Return (x, y) of the center of cell containing provided text 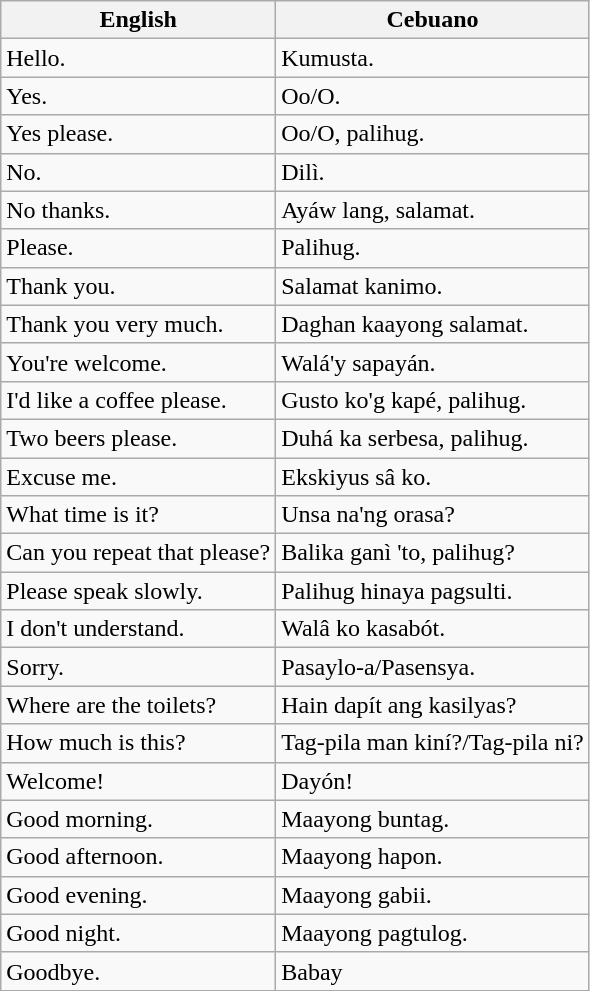
Hain dapít ang kasilyas? (433, 705)
Oo/O, palihug. (433, 134)
You're welcome. (138, 362)
Cebuano (433, 20)
English (138, 20)
Walâ ko kasabót. (433, 629)
Maayong buntag. (433, 819)
Ekskiyus sâ ko. (433, 477)
Tag-pila man kiní?/Tag-pila ni? (433, 743)
No thanks. (138, 210)
Oo/O. (433, 96)
Thank you very much. (138, 324)
Welcome! (138, 781)
Two beers please. (138, 438)
Please speak slowly. (138, 591)
Pasaylo-a/Pasensya. (433, 667)
Salamat kanimo. (433, 286)
Please. (138, 248)
Kumusta. (433, 58)
Good night. (138, 933)
No. (138, 172)
Maayong pagtulog. (433, 933)
Balika ganì 'to, palihug? (433, 553)
Goodbye. (138, 971)
Yes please. (138, 134)
Maayong hapon. (433, 857)
How much is this? (138, 743)
Palihug. (433, 248)
Yes. (138, 96)
Can you repeat that please? (138, 553)
Duhá ka serbesa, palihug. (433, 438)
Maayong gabii. (433, 895)
What time is it? (138, 515)
I don't understand. (138, 629)
Unsa na'ng orasa? (433, 515)
Dilì. (433, 172)
Palihug hinaya pagsulti. (433, 591)
Dayón! (433, 781)
Good afternoon. (138, 857)
Good morning. (138, 819)
Sorry. (138, 667)
Good evening. (138, 895)
Daghan kaayong salamat. (433, 324)
Where are the toilets? (138, 705)
Babay (433, 971)
Hello. (138, 58)
Excuse me. (138, 477)
Ayáw lang, salamat. (433, 210)
Walá'y sapayán. (433, 362)
I'd like a coffee please. (138, 400)
Thank you. (138, 286)
Gusto ko'g kapé, palihug. (433, 400)
